Return [X, Y] of the center of cell containing provided text 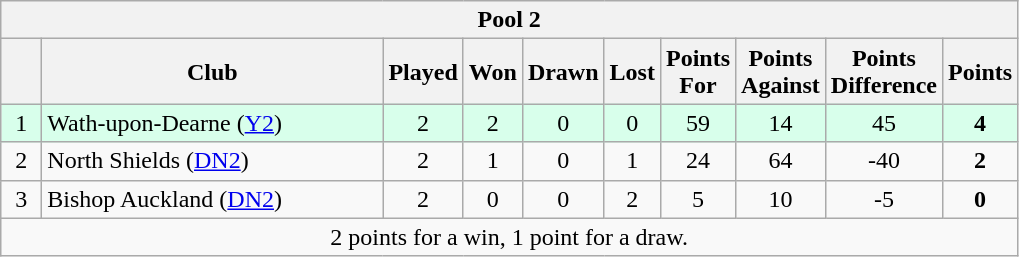
59 [698, 123]
-40 [884, 161]
Points Difference [884, 72]
3 [22, 199]
Club [212, 72]
Lost [632, 72]
10 [781, 199]
Drawn [563, 72]
Points Against [781, 72]
5 [698, 199]
Won [492, 72]
2 points for a win, 1 point for a draw. [510, 237]
4 [980, 123]
Points For [698, 72]
Played [423, 72]
24 [698, 161]
45 [884, 123]
Points [980, 72]
Wath-upon-Dearne (Y2) [212, 123]
14 [781, 123]
North Shields (DN2) [212, 161]
Pool 2 [510, 20]
-5 [884, 199]
Bishop Auckland (DN2) [212, 199]
64 [781, 161]
